Detect which cell encompasses the target text, then output its (x, y) center coordinate. 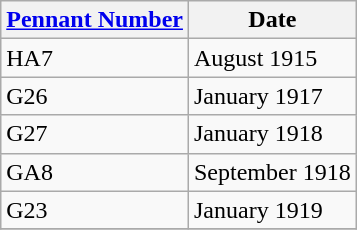
HA7 (95, 58)
January 1918 (272, 134)
August 1915 (272, 58)
January 1917 (272, 96)
G26 (95, 96)
September 1918 (272, 172)
GA8 (95, 172)
January 1919 (272, 210)
Date (272, 20)
G27 (95, 134)
Pennant Number (95, 20)
G23 (95, 210)
